Detect which cell encompasses the target text, then output its [X, Y] center coordinate. 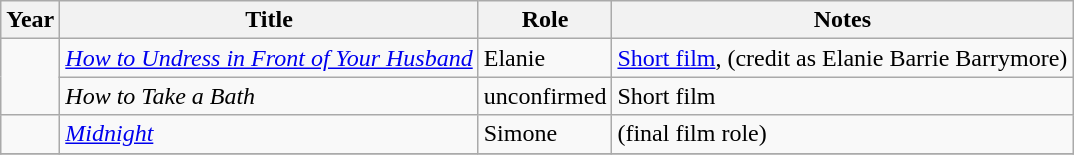
Midnight [269, 134]
Notes [842, 20]
Short film [842, 96]
Year [30, 20]
Elanie [545, 58]
unconfirmed [545, 96]
Simone [545, 134]
Role [545, 20]
(final film role) [842, 134]
Short film, (credit as Elanie Barrie Barrymore) [842, 58]
How to Take a Bath [269, 96]
Title [269, 20]
How to Undress in Front of Your Husband [269, 58]
